Capture the cell that displays the provided text and extract its [x, y] central coordinate. 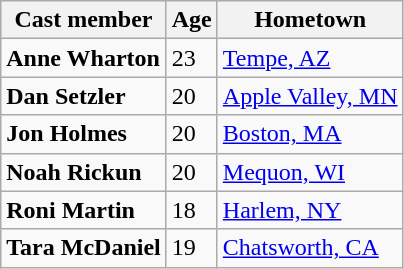
Hometown [310, 20]
Noah Rickun [84, 172]
Dan Setzler [84, 96]
23 [192, 58]
18 [192, 210]
Tara McDaniel [84, 248]
Mequon, WI [310, 172]
Boston, MA [310, 134]
Chatsworth, CA [310, 248]
Jon Holmes [84, 134]
Age [192, 20]
Cast member [84, 20]
Anne Wharton [84, 58]
Harlem, NY [310, 210]
19 [192, 248]
Apple Valley, MN [310, 96]
Roni Martin [84, 210]
Tempe, AZ [310, 58]
